Find where the given text appears and provide that cell's center as [X, Y] coordinate. 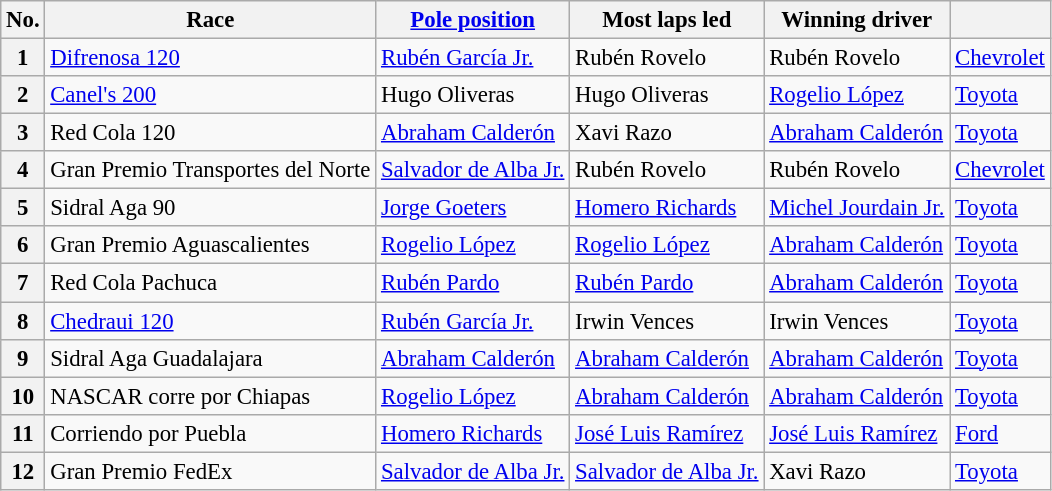
Gran Premio FedEx [210, 471]
Corriendo por Puebla [210, 433]
Red Cola Pachuca [210, 283]
Most laps led [667, 20]
6 [23, 245]
11 [23, 433]
2 [23, 95]
Michel Jourdain Jr. [857, 208]
Chedraui 120 [210, 321]
9 [23, 358]
Canel's 200 [210, 95]
Gran Premio Aguascalientes [210, 245]
Difrenosa 120 [210, 58]
Pole position [473, 20]
Sidral Aga 90 [210, 208]
Race [210, 20]
No. [23, 20]
Ford [1000, 433]
4 [23, 170]
Red Cola 120 [210, 133]
8 [23, 321]
1 [23, 58]
3 [23, 133]
10 [23, 396]
NASCAR corre por Chiapas [210, 396]
Gran Premio Transportes del Norte [210, 170]
5 [23, 208]
7 [23, 283]
12 [23, 471]
Jorge Goeters [473, 208]
Sidral Aga Guadalajara [210, 358]
Winning driver [857, 20]
